Search for the cell housing the specified text and yield its [X, Y] center coordinate. 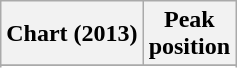
Chart (2013) [72, 34]
Peakposition [189, 34]
